Scan for the cell matching the given text and deliver its (X, Y) coordinate at center. 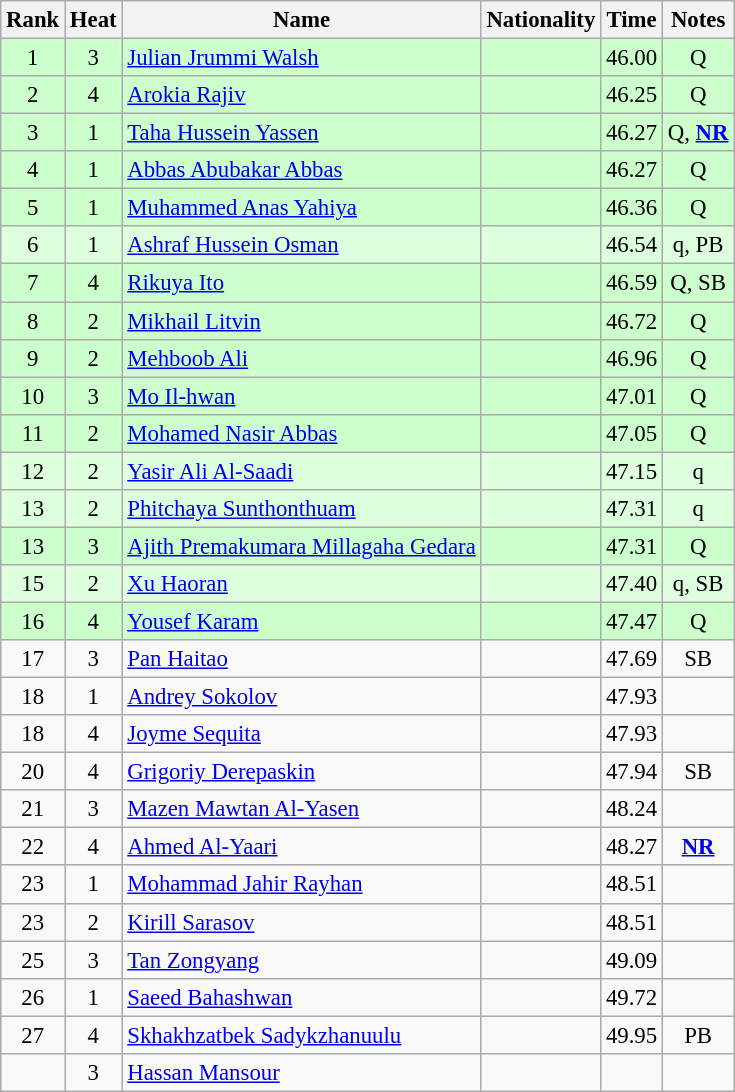
Arokia Rajiv (302, 95)
49.09 (632, 960)
Mohammad Jahir Rayhan (302, 885)
10 (33, 396)
47.01 (632, 396)
Mikhail Litvin (302, 321)
Rank (33, 20)
Q, NR (698, 133)
q, PB (698, 245)
46.36 (632, 208)
16 (33, 621)
20 (33, 772)
27 (33, 1035)
47.15 (632, 471)
Q, SB (698, 283)
Ahmed Al-Yaari (302, 847)
Yasir Ali Al-Saadi (302, 471)
q, SB (698, 584)
Saeed Bahashwan (302, 997)
Mazen Mawtan Al-Yasen (302, 809)
Ashraf Hussein Osman (302, 245)
46.25 (632, 95)
47.40 (632, 584)
12 (33, 471)
Grigoriy Derepaskin (302, 772)
Abbas Abubakar Abbas (302, 170)
22 (33, 847)
Phitchaya Sunthonthuam (302, 509)
6 (33, 245)
Heat (94, 20)
8 (33, 321)
26 (33, 997)
47.05 (632, 433)
Pan Haitao (302, 659)
46.54 (632, 245)
47.69 (632, 659)
48.27 (632, 847)
46.72 (632, 321)
25 (33, 960)
Nationality (540, 20)
Mehboob Ali (302, 358)
Ajith Premakumara Millagaha Gedara (302, 546)
49.95 (632, 1035)
47.47 (632, 621)
17 (33, 659)
Mohamed Nasir Abbas (302, 433)
NR (698, 847)
9 (33, 358)
46.96 (632, 358)
Hassan Mansour (302, 1073)
Time (632, 20)
49.72 (632, 997)
Muhammed Anas Yahiya (302, 208)
7 (33, 283)
Mo Il-hwan (302, 396)
46.00 (632, 58)
47.94 (632, 772)
Skhakhzatbek Sadykzhanuulu (302, 1035)
Notes (698, 20)
21 (33, 809)
Name (302, 20)
Andrey Sokolov (302, 697)
46.59 (632, 283)
Xu Haoran (302, 584)
11 (33, 433)
Taha Hussein Yassen (302, 133)
Joyme Sequita (302, 734)
Tan Zongyang (302, 960)
Julian Jrummi Walsh (302, 58)
5 (33, 208)
48.24 (632, 809)
Kirill Sarasov (302, 922)
Yousef Karam (302, 621)
PB (698, 1035)
Rikuya Ito (302, 283)
15 (33, 584)
